Scan for the cell matching the given text and deliver its (x, y) coordinate at center. 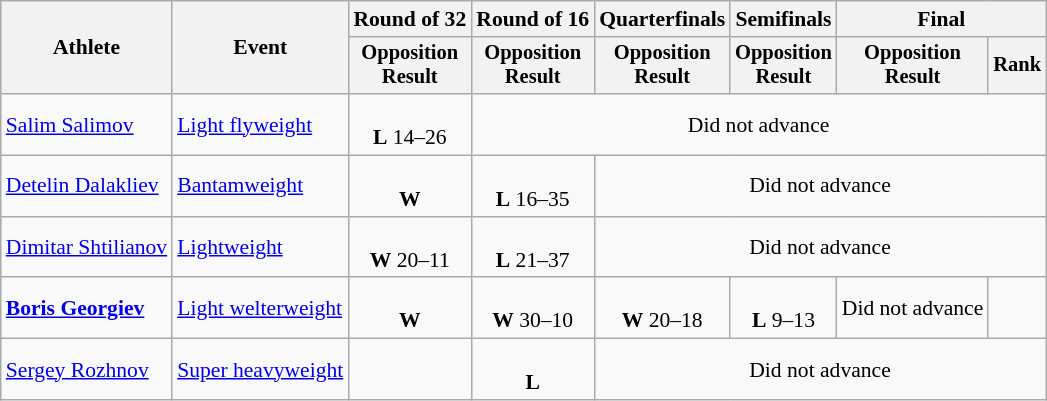
Salim Salimov (86, 124)
W 30–10 (532, 308)
L 16–35 (532, 186)
L 14–26 (410, 124)
Bantamweight (260, 186)
Boris Georgiev (86, 308)
Semifinals (784, 19)
L 9–13 (784, 308)
W 20–18 (662, 308)
Athlete (86, 48)
Round of 16 (532, 19)
Light welterweight (260, 308)
Quarterfinals (662, 19)
Event (260, 48)
Final (942, 19)
Super heavyweight (260, 370)
Light flyweight (260, 124)
Sergey Rozhnov (86, 370)
Lightweight (260, 248)
Round of 32 (410, 19)
W 20–11 (410, 248)
Dimitar Shtilianov (86, 248)
L 21–37 (532, 248)
Rank (1017, 66)
L (532, 370)
Detelin Dalakliev (86, 186)
